Search for the cell housing the specified text and yield its (X, Y) center coordinate. 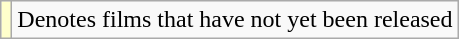
Denotes films that have not yet been released (235, 20)
